For the text-containing cell, return its midpoint in (x, y) coordinate format. 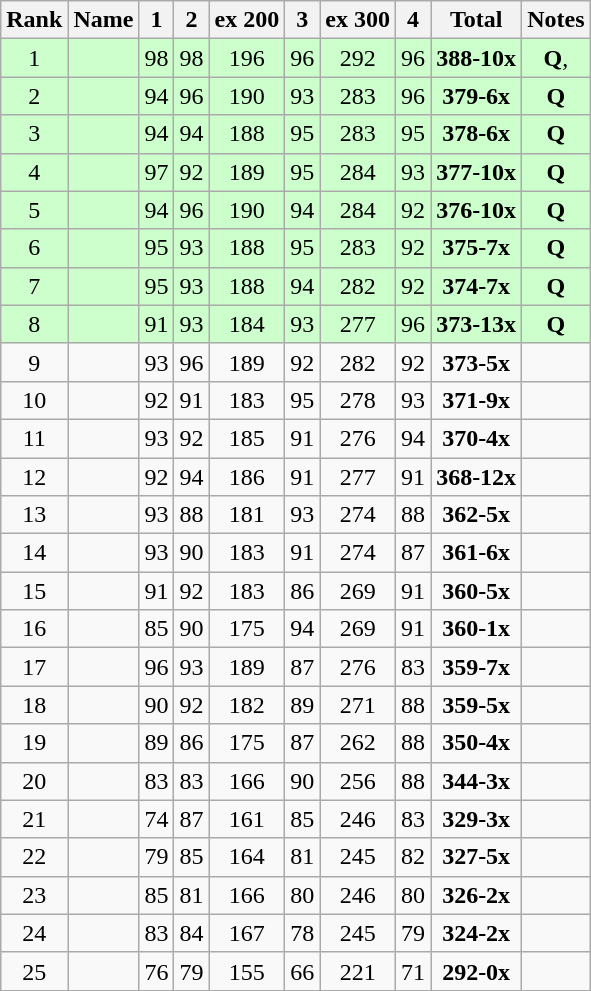
6 (34, 248)
167 (247, 933)
370-4x (476, 438)
271 (358, 705)
11 (34, 438)
15 (34, 591)
324-2x (476, 933)
184 (247, 324)
362-5x (476, 515)
371-9x (476, 400)
379-6x (476, 96)
21 (34, 819)
18 (34, 705)
Name (104, 20)
350-4x (476, 743)
164 (247, 857)
373-13x (476, 324)
376-10x (476, 210)
24 (34, 933)
16 (34, 629)
360-5x (476, 591)
262 (358, 743)
326-2x (476, 895)
12 (34, 477)
359-5x (476, 705)
19 (34, 743)
84 (192, 933)
161 (247, 819)
185 (247, 438)
359-7x (476, 667)
378-6x (476, 134)
155 (247, 971)
97 (156, 172)
23 (34, 895)
361-6x (476, 553)
181 (247, 515)
278 (358, 400)
327-5x (476, 857)
256 (358, 781)
8 (34, 324)
17 (34, 667)
71 (414, 971)
292 (358, 58)
66 (302, 971)
196 (247, 58)
360-1x (476, 629)
ex 300 (358, 20)
182 (247, 705)
377-10x (476, 172)
375-7x (476, 248)
Total (476, 20)
76 (156, 971)
14 (34, 553)
78 (302, 933)
25 (34, 971)
7 (34, 286)
82 (414, 857)
Notes (556, 20)
374-7x (476, 286)
10 (34, 400)
373-5x (476, 362)
9 (34, 362)
Rank (34, 20)
186 (247, 477)
368-12x (476, 477)
20 (34, 781)
74 (156, 819)
329-3x (476, 819)
Q, (556, 58)
5 (34, 210)
292-0x (476, 971)
22 (34, 857)
344-3x (476, 781)
ex 200 (247, 20)
13 (34, 515)
221 (358, 971)
388-10x (476, 58)
